Extract the (X, Y) coordinate from the center of the cell holding the provided text.  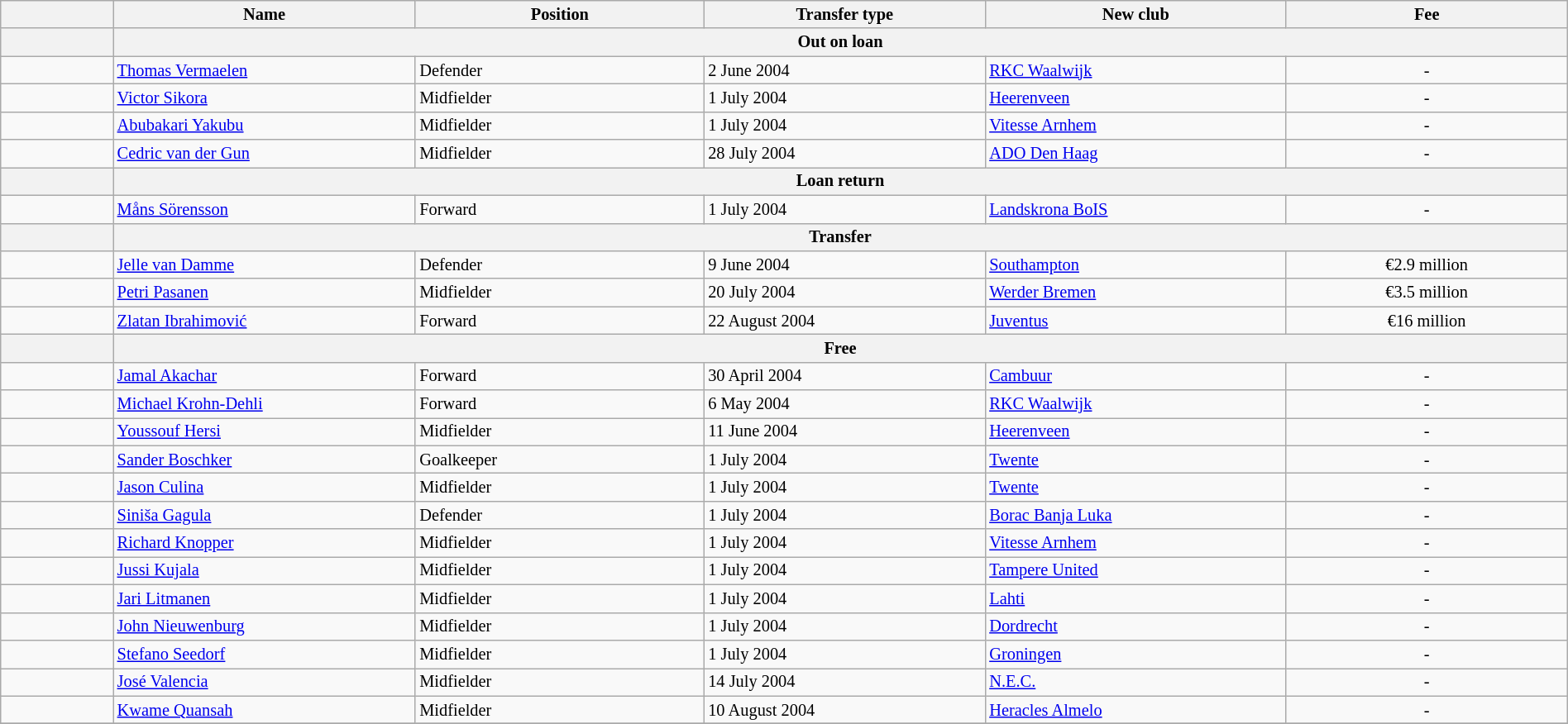
Abubakari Yakubu (265, 126)
11 June 2004 (844, 431)
10 August 2004 (844, 710)
Landskrona BoIS (1135, 209)
Jamal Akachar (265, 376)
Kwame Quansah (265, 710)
Name (265, 14)
Stefano Seedorf (265, 654)
30 April 2004 (844, 376)
Heracles Almelo (1135, 710)
6 May 2004 (844, 404)
ADO Den Haag (1135, 154)
Måns Sörensson (265, 209)
€16 million (1427, 321)
Juventus (1135, 321)
Michael Krohn-Dehli (265, 404)
22 August 2004 (844, 321)
Borac Banja Luka (1135, 515)
Tampere United (1135, 570)
€3.5 million (1427, 293)
20 July 2004 (844, 293)
Jari Litmanen (265, 598)
Thomas Vermaelen (265, 70)
New club (1135, 14)
N.E.C. (1135, 682)
Loan return (840, 181)
John Nieuwenburg (265, 626)
Lahti (1135, 598)
Jussi Kujala (265, 570)
2 June 2004 (844, 70)
Werder Bremen (1135, 293)
Groningen (1135, 654)
Sander Boschker (265, 460)
€2.9 million (1427, 264)
José Valencia (265, 682)
Richard Knopper (265, 543)
Fee (1427, 14)
9 June 2004 (844, 264)
Jelle van Damme (265, 264)
Youssouf Hersi (265, 431)
Out on loan (840, 42)
Cambuur (1135, 376)
Jason Culina (265, 487)
Transfer type (844, 14)
Goalkeeper (559, 460)
Petri Pasanen (265, 293)
Cedric van der Gun (265, 154)
14 July 2004 (844, 682)
Zlatan Ibrahimović (265, 321)
Transfer (840, 237)
Position (559, 14)
Victor Sikora (265, 98)
Free (840, 348)
28 July 2004 (844, 154)
Siniša Gagula (265, 515)
Southampton (1135, 264)
Dordrecht (1135, 626)
